Find where the given text appears and provide that cell's center as [x, y] coordinate. 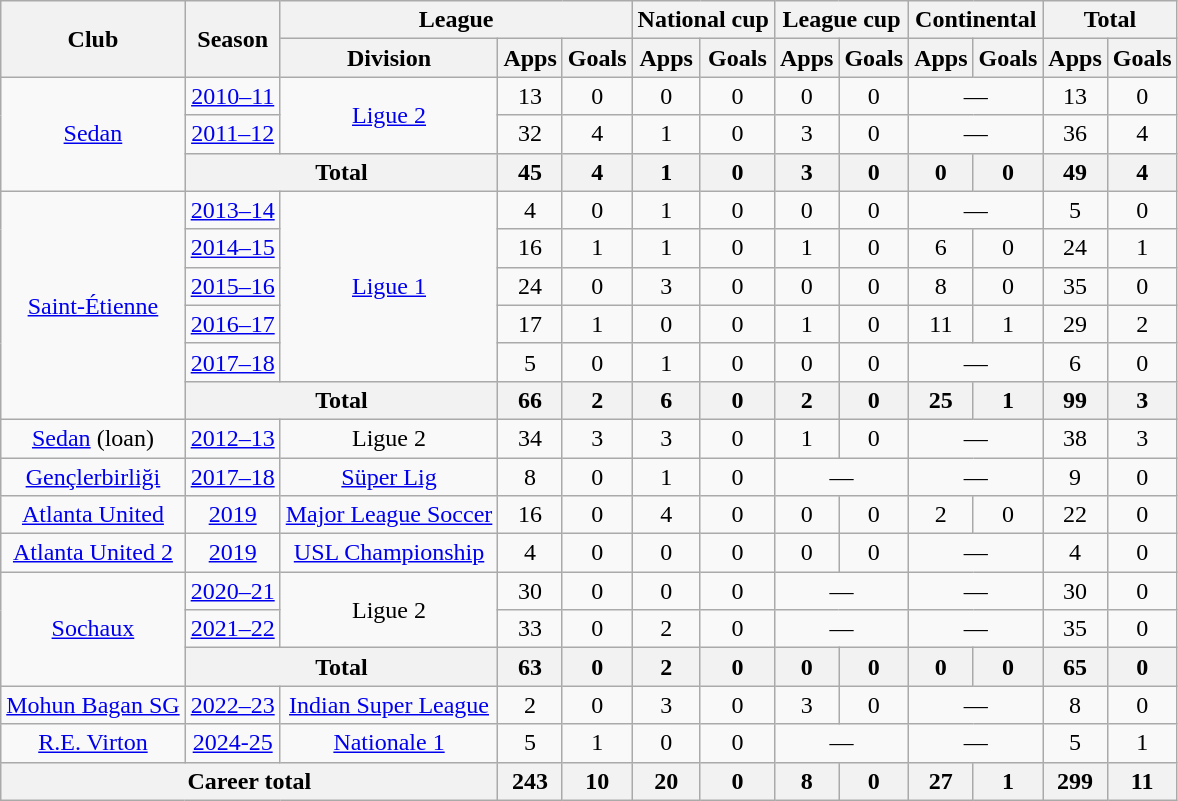
243 [530, 781]
Sedan (loan) [93, 438]
38 [1075, 438]
2015–16 [232, 286]
Club [93, 39]
R.E. Virton [93, 743]
65 [1075, 667]
20 [666, 781]
Atlanta United 2 [93, 553]
63 [530, 667]
99 [1075, 400]
49 [1075, 172]
League [456, 20]
Division [389, 58]
2021–22 [232, 629]
Major League Soccer [389, 515]
Continental [976, 20]
Ligue 1 [389, 286]
27 [941, 781]
Süper Lig [389, 477]
66 [530, 400]
2012–13 [232, 438]
34 [530, 438]
2016–17 [232, 324]
Saint-Étienne [93, 305]
League cup [841, 20]
22 [1075, 515]
33 [530, 629]
2014–15 [232, 248]
Gençlerbirliği [93, 477]
299 [1075, 781]
2024-25 [232, 743]
USL Championship [389, 553]
36 [1075, 134]
Season [232, 39]
National cup [703, 20]
10 [597, 781]
17 [530, 324]
2013–14 [232, 210]
Sedan [93, 134]
Career total [250, 781]
Indian Super League [389, 705]
32 [530, 134]
29 [1075, 324]
2020–21 [232, 591]
45 [530, 172]
Sochaux [93, 629]
2010–11 [232, 96]
9 [1075, 477]
2011–12 [232, 134]
2022–23 [232, 705]
Nationale 1 [389, 743]
Mohun Bagan SG [93, 705]
25 [941, 400]
Atlanta United [93, 515]
